Identify which cell holds the provided text, then report its (X, Y) central coordinate. 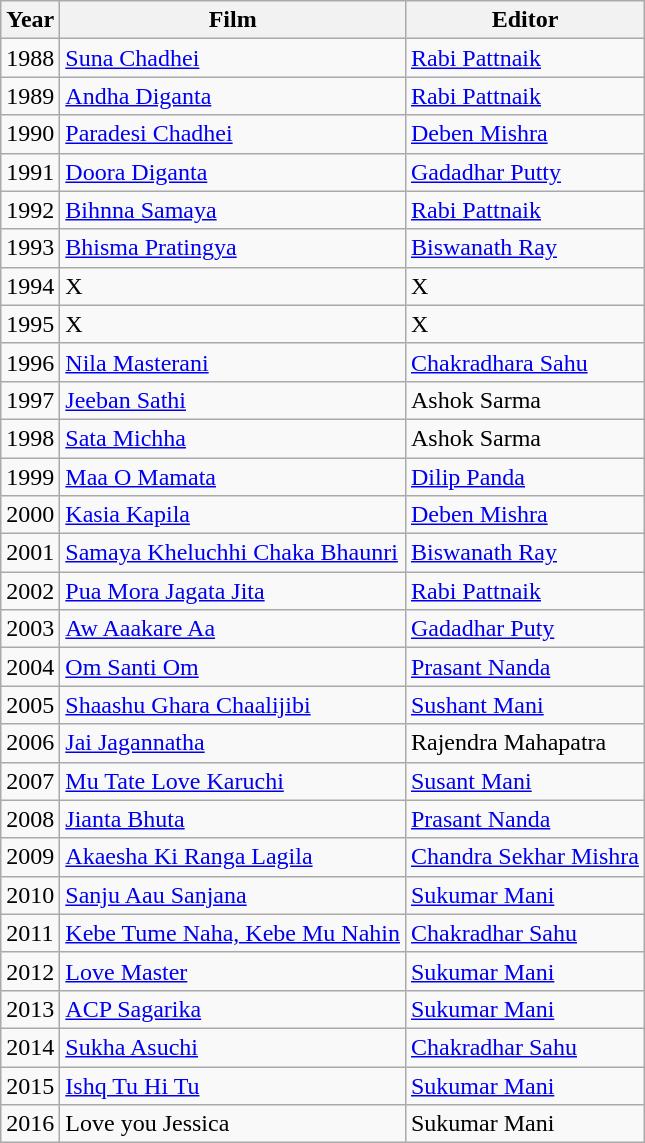
Bihnna Samaya (233, 210)
2006 (30, 743)
2014 (30, 1047)
2003 (30, 629)
1996 (30, 362)
Chandra Sekhar Mishra (524, 857)
Pua Mora Jagata Jita (233, 591)
Mu Tate Love Karuchi (233, 781)
Dilip Panda (524, 477)
Jai Jagannatha (233, 743)
2011 (30, 933)
2012 (30, 971)
Editor (524, 20)
2004 (30, 667)
Sukha Asuchi (233, 1047)
2015 (30, 1085)
1989 (30, 96)
Nila Masterani (233, 362)
Doora Diganta (233, 172)
Gadadhar Puty (524, 629)
Shaashu Ghara Chaalijibi (233, 705)
Ishq Tu Hi Tu (233, 1085)
1999 (30, 477)
Sushant Mani (524, 705)
Love Master (233, 971)
1993 (30, 248)
Gadadhar Putty (524, 172)
Susant Mani (524, 781)
ACP Sagarika (233, 1009)
Kasia Kapila (233, 515)
1994 (30, 286)
Year (30, 20)
Aw Aaakare Aa (233, 629)
2013 (30, 1009)
2016 (30, 1124)
Sanju Aau Sanjana (233, 895)
2007 (30, 781)
Love you Jessica (233, 1124)
Rajendra Mahapatra (524, 743)
Akaesha Ki Ranga Lagila (233, 857)
Jianta Bhuta (233, 819)
1990 (30, 134)
2010 (30, 895)
2009 (30, 857)
Bhisma Pratingya (233, 248)
2001 (30, 553)
1988 (30, 58)
1992 (30, 210)
2008 (30, 819)
1998 (30, 438)
2000 (30, 515)
1995 (30, 324)
Chakradhara Sahu (524, 362)
Jeeban Sathi (233, 400)
Kebe Tume Naha, Kebe Mu Nahin (233, 933)
1991 (30, 172)
Samaya Kheluchhi Chaka Bhaunri (233, 553)
1997 (30, 400)
Maa O Mamata (233, 477)
Film (233, 20)
Om Santi Om (233, 667)
Sata Michha (233, 438)
2002 (30, 591)
Andha Diganta (233, 96)
2005 (30, 705)
Suna Chadhei (233, 58)
Paradesi Chadhei (233, 134)
